Return the (X, Y) coordinate for the center point of the cell that contains the specified text.  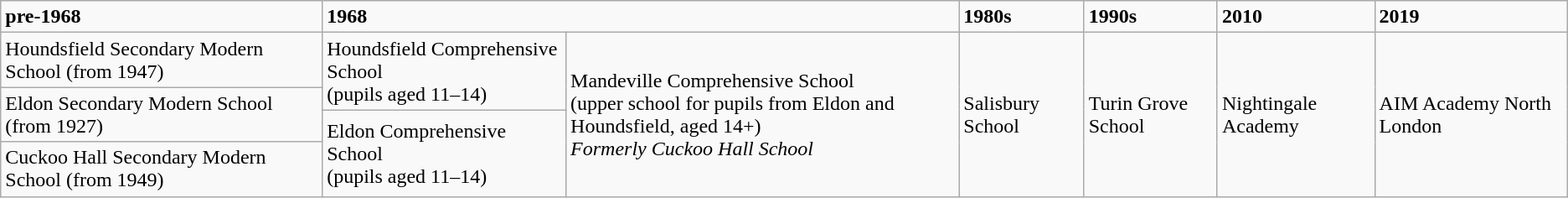
Nightingale Academy (1296, 114)
1990s (1151, 17)
Mandeville Comprehensive School(upper school for pupils from Eldon and Houndsfield, aged 14+)Formerly Cuckoo Hall School (762, 114)
Houndsfield Comprehensive School(pupils aged 11–14) (444, 71)
Houndsfield Secondary Modern School (from 1947) (162, 60)
Eldon Secondary Modern School (from 1927) (162, 114)
AIM Academy North London (1471, 114)
1980s (1022, 17)
Salisbury School (1022, 114)
2010 (1296, 17)
Turin Grove School (1151, 114)
1968 (641, 17)
Eldon Comprehensive School(pupils aged 11–14) (444, 153)
Cuckoo Hall Secondary Modern School (from 1949) (162, 169)
2019 (1471, 17)
pre-1968 (162, 17)
